Pinpoint the cell where the given text exists, returning its [X, Y] midpoint coordinate. 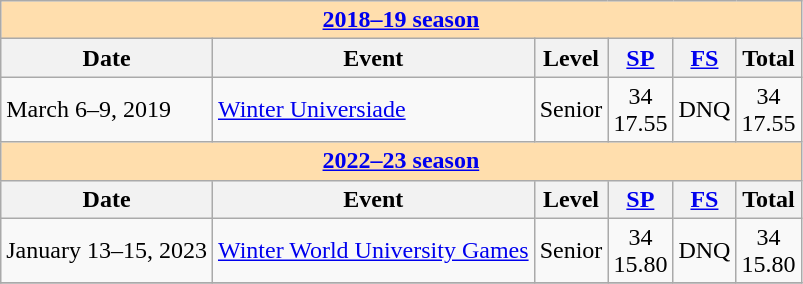
March 6–9, 2019 [107, 110]
Winter World University Games [373, 250]
January 13–15, 2023 [107, 250]
Winter Universiade [373, 110]
2018–19 season [401, 20]
2022–23 season [401, 161]
